For the text-containing cell, return its midpoint in [x, y] coordinate format. 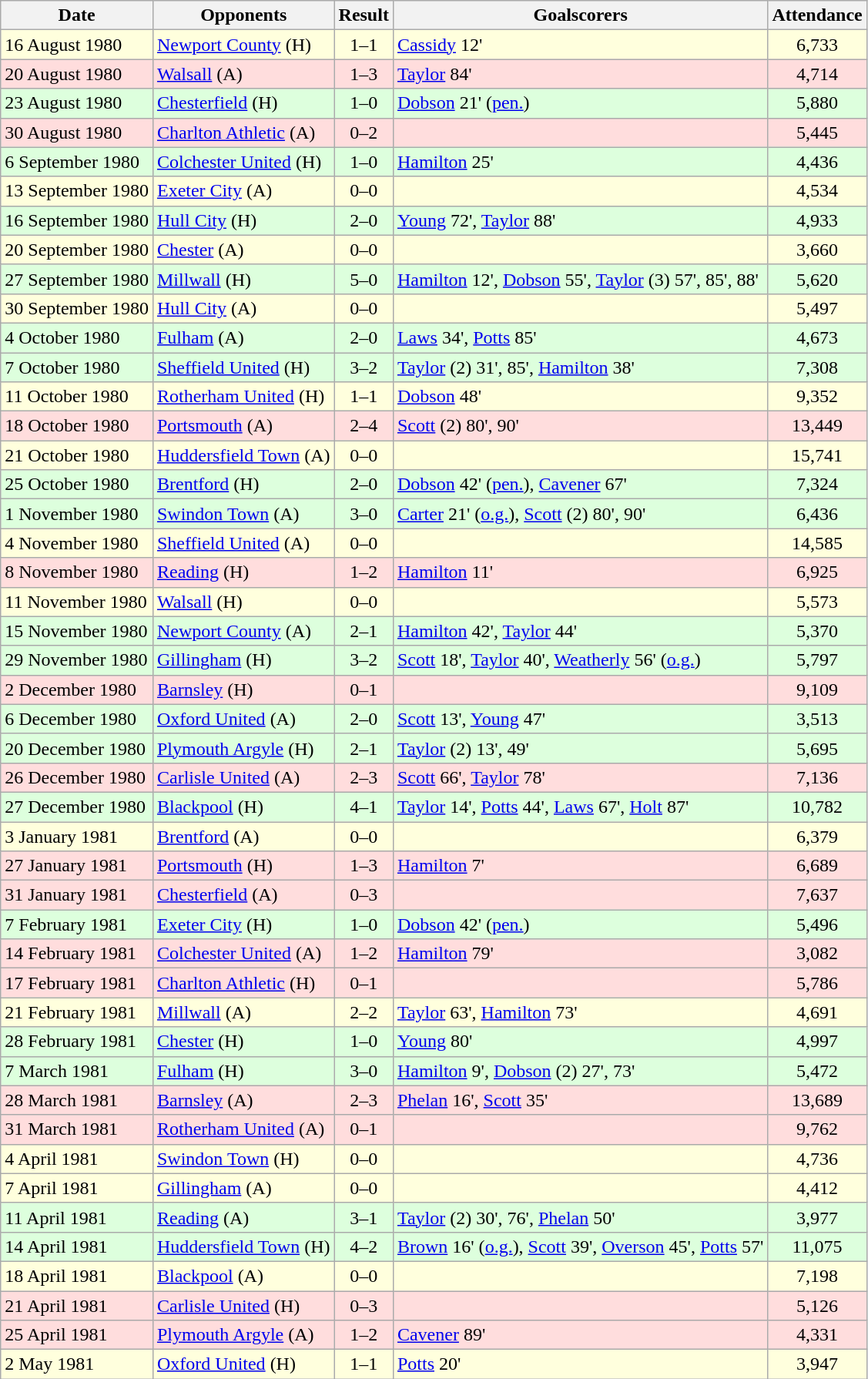
Millwall (H) [243, 279]
23 August 1980 [77, 103]
Taylor 14', Potts 44', Laws 67', Holt 87' [580, 807]
Fulham (H) [243, 1071]
Chesterfield (H) [243, 103]
Date [77, 15]
Rotherham United (H) [243, 397]
5,797 [817, 660]
Newport County (H) [243, 45]
Huddersfield Town (H) [243, 1246]
7,637 [817, 895]
Carlisle United (H) [243, 1306]
4 November 1980 [77, 543]
4,436 [817, 162]
Rotherham United (A) [243, 1129]
6 September 1980 [77, 162]
7 October 1980 [77, 367]
4 October 1980 [77, 337]
Gillingham (A) [243, 1188]
Barnsley (H) [243, 689]
Hamilton 12', Dobson 55', Taylor (3) 57', 85', 88' [580, 279]
11 November 1980 [77, 602]
Plymouth Argyle (H) [243, 748]
15,741 [817, 455]
2–4 [364, 426]
Attendance [817, 15]
Fulham (A) [243, 337]
11,075 [817, 1246]
6,379 [817, 836]
Blackpool (A) [243, 1276]
Swindon Town (A) [243, 514]
4,331 [817, 1335]
18 October 1980 [77, 426]
3,977 [817, 1217]
Hamilton 79' [580, 954]
30 August 1980 [77, 133]
Hull City (H) [243, 220]
30 September 1980 [77, 308]
3,082 [817, 954]
4,736 [817, 1159]
7,136 [817, 777]
9,109 [817, 689]
31 March 1981 [77, 1129]
Chester (A) [243, 250]
2–2 [364, 1012]
Phelan 16', Scott 35' [580, 1100]
Dobson 48' [580, 397]
Dobson 42' (pen.) [580, 924]
Charlton Athletic (A) [243, 133]
4,534 [817, 191]
Taylor (2) 30', 76', Phelan 50' [580, 1217]
14 February 1981 [77, 954]
Walsall (H) [243, 602]
5,573 [817, 602]
Gillingham (H) [243, 660]
Colchester United (A) [243, 954]
25 April 1981 [77, 1335]
Chesterfield (A) [243, 895]
Walsall (A) [243, 74]
2 December 1980 [77, 689]
Dobson 42' (pen.), Cavener 67' [580, 485]
4–1 [364, 807]
10,782 [817, 807]
20 August 1980 [77, 74]
Brentford (H) [243, 485]
20 September 1980 [77, 250]
Chester (H) [243, 1042]
3 January 1981 [77, 836]
7,324 [817, 485]
Reading (A) [243, 1217]
Opponents [243, 15]
Dobson 21' (pen.) [580, 103]
Laws 34', Potts 85' [580, 337]
Scott 66', Taylor 78' [580, 777]
27 December 1980 [77, 807]
18 April 1981 [77, 1276]
7,308 [817, 367]
Millwall (A) [243, 1012]
5,620 [817, 279]
20 December 1980 [77, 748]
6,733 [817, 45]
Taylor 63', Hamilton 73' [580, 1012]
5,497 [817, 308]
7 March 1981 [77, 1071]
3,947 [817, 1364]
8 November 1980 [77, 572]
5,880 [817, 103]
Cassidy 12' [580, 45]
Portsmouth (A) [243, 426]
Young 80' [580, 1042]
Taylor (2) 13', 49' [580, 748]
5,695 [817, 748]
4 April 1981 [77, 1159]
17 February 1981 [77, 983]
1 November 1980 [77, 514]
14 April 1981 [77, 1246]
Sheffield United (H) [243, 367]
15 November 1980 [77, 631]
6 December 1980 [77, 719]
14,585 [817, 543]
4,997 [817, 1042]
Result [364, 15]
7,198 [817, 1276]
5,126 [817, 1306]
Blackpool (H) [243, 807]
27 September 1980 [77, 279]
Carlisle United (A) [243, 777]
4,714 [817, 74]
13,449 [817, 426]
Oxford United (A) [243, 719]
26 December 1980 [77, 777]
5,496 [817, 924]
4–2 [364, 1246]
16 August 1980 [77, 45]
Reading (H) [243, 572]
5,786 [817, 983]
11 October 1980 [77, 397]
9,762 [817, 1129]
Sheffield United (A) [243, 543]
4,673 [817, 337]
31 January 1981 [77, 895]
Portsmouth (H) [243, 866]
Hamilton 9', Dobson (2) 27', 73' [580, 1071]
Hamilton 7' [580, 866]
11 April 1981 [77, 1217]
21 February 1981 [77, 1012]
4,691 [817, 1012]
Carter 21' (o.g.), Scott (2) 80', 90' [580, 514]
3,513 [817, 719]
Oxford United (H) [243, 1364]
7 February 1981 [77, 924]
16 September 1980 [77, 220]
Potts 20' [580, 1364]
2 May 1981 [77, 1364]
6,925 [817, 572]
0–2 [364, 133]
29 November 1980 [77, 660]
Taylor (2) 31', 85', Hamilton 38' [580, 367]
Brentford (A) [243, 836]
3,660 [817, 250]
Cavener 89' [580, 1335]
13 September 1980 [77, 191]
Exeter City (A) [243, 191]
Hamilton 11' [580, 572]
Plymouth Argyle (A) [243, 1335]
Newport County (A) [243, 631]
5,370 [817, 631]
Colchester United (H) [243, 162]
21 April 1981 [77, 1306]
Goalscorers [580, 15]
5,472 [817, 1071]
28 March 1981 [77, 1100]
3–1 [364, 1217]
21 October 1980 [77, 455]
Barnsley (A) [243, 1100]
Brown 16' (o.g.), Scott 39', Overson 45', Potts 57' [580, 1246]
9,352 [817, 397]
27 January 1981 [77, 866]
Huddersfield Town (A) [243, 455]
Hamilton 42', Taylor 44' [580, 631]
Taylor 84' [580, 74]
5–0 [364, 279]
7 April 1981 [77, 1188]
Young 72', Taylor 88' [580, 220]
28 February 1981 [77, 1042]
Scott 18', Taylor 40', Weatherly 56' (o.g.) [580, 660]
4,412 [817, 1188]
6,436 [817, 514]
4,933 [817, 220]
Scott 13', Young 47' [580, 719]
Exeter City (H) [243, 924]
5,445 [817, 133]
Scott (2) 80', 90' [580, 426]
Swindon Town (H) [243, 1159]
Charlton Athletic (H) [243, 983]
13,689 [817, 1100]
6,689 [817, 866]
Hamilton 25' [580, 162]
25 October 1980 [77, 485]
Hull City (A) [243, 308]
